Find where the given text appears and provide that cell's center as [X, Y] coordinate. 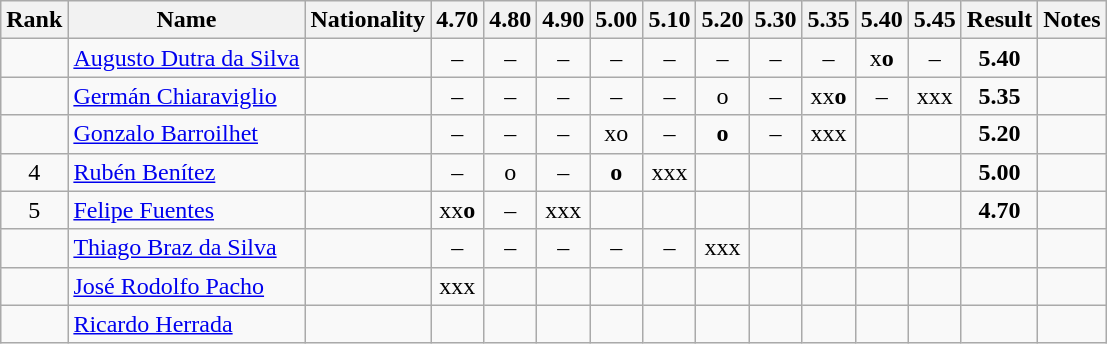
Result [999, 20]
4 [34, 172]
Rubén Benítez [186, 172]
José Rodolfo Pacho [186, 286]
Ricardo Herrada [186, 324]
Name [186, 20]
Augusto Dutra da Silva [186, 58]
5 [34, 210]
Germán Chiaraviglio [186, 96]
Gonzalo Barroilhet [186, 134]
4.90 [564, 20]
5.10 [670, 20]
5.45 [934, 20]
Notes [1072, 20]
5.30 [776, 20]
Felipe Fuentes [186, 210]
Rank [34, 20]
Nationality [368, 20]
4.80 [510, 20]
Thiago Braz da Silva [186, 248]
